Return (X, Y) of the center of cell containing provided text 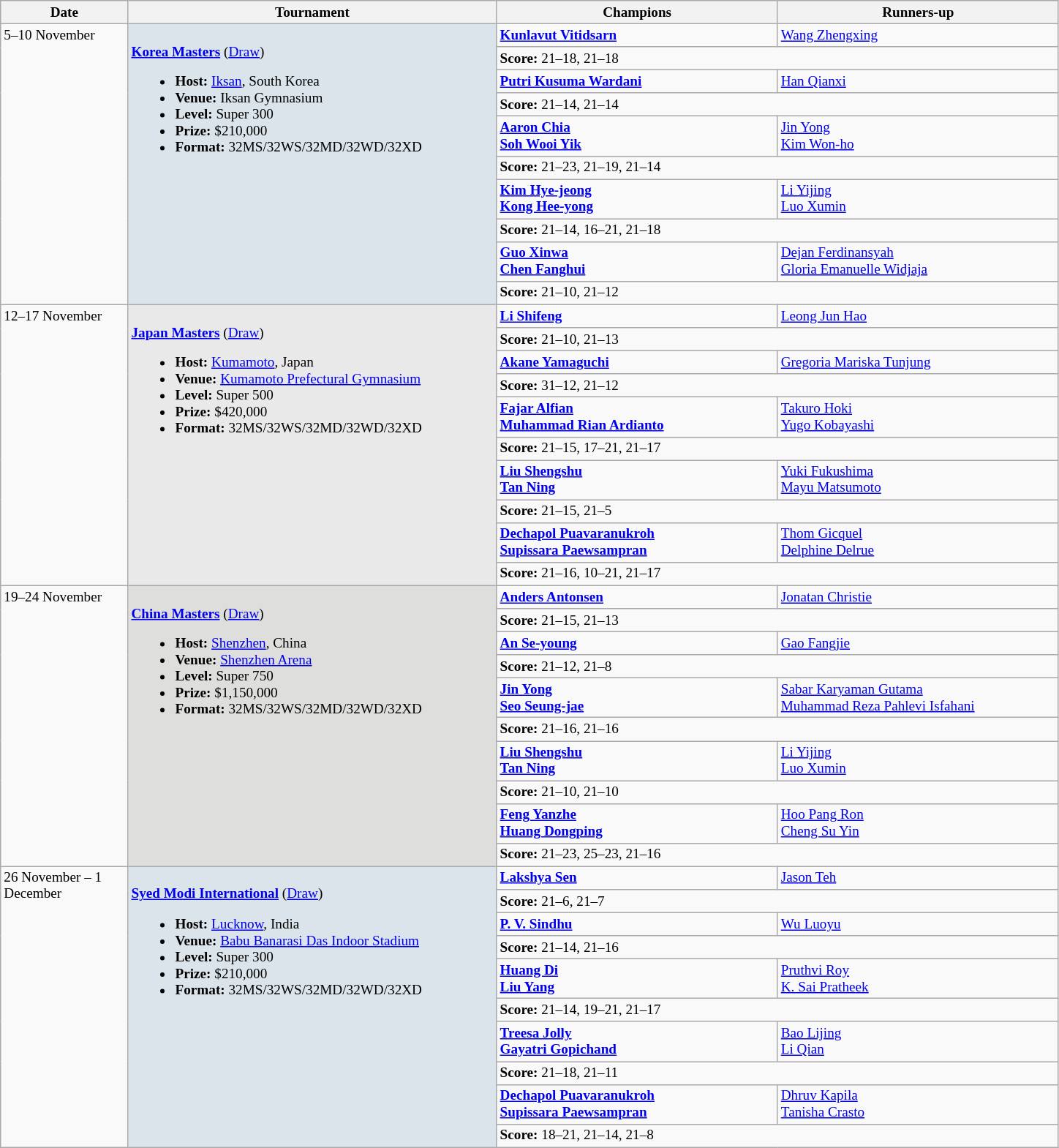
Score: 21–16, 10–21, 21–17 (777, 574)
12–17 November (64, 445)
Treesa Jolly Gayatri Gopichand (637, 1041)
Score: 21–16, 21–16 (777, 729)
P. V. Sindhu (637, 924)
Lakshya Sen (637, 878)
Wang Zhengxing (918, 35)
Guo Xinwa Chen Fanghui (637, 261)
5–10 November (64, 164)
Li Shifeng (637, 316)
Kunlavut Vitidsarn (637, 35)
Gao Fangjie (918, 643)
China Masters (Draw)Host: Shenzhen, ChinaVenue: Shenzhen ArenaLevel: Super 750Prize: $1,150,000Format: 32MS/32WS/32MD/32WD/32XD (312, 726)
Akane Yamaguchi (637, 362)
26 November – 1 December (64, 1007)
Wu Luoyu (918, 924)
Score: 21–10, 21–13 (777, 339)
Tournament (312, 12)
Putri Kusuma Wardani (637, 81)
Score: 21–14, 16–21, 21–18 (777, 230)
Anders Antonsen (637, 597)
Thom Gicquel Delphine Delrue (918, 542)
Aaron Chia Soh Wooi Yik (637, 136)
Score: 21–14, 21–14 (777, 105)
Score: 21–15, 21–5 (777, 511)
Japan Masters (Draw)Host: Kumamoto, JapanVenue: Kumamoto Prefectural GymnasiumLevel: Super 500Prize: $420,000Format: 32MS/32WS/32MD/32WD/32XD (312, 445)
Jin Yong Kim Won-ho (918, 136)
Score: 21–23, 21–19, 21–14 (777, 168)
Fajar Alfian Muhammad Rian Ardianto (637, 417)
Sabar Karyaman Gutama Muhammad Reza Pahlevi Isfahani (918, 698)
Dhruv Kapila Tanisha Crasto (918, 1104)
Feng Yanzhe Huang Dongping (637, 823)
Pruthvi Roy K. Sai Pratheek (918, 978)
Han Qianxi (918, 81)
Jason Teh (918, 878)
Jonatan Christie (918, 597)
Leong Jun Hao (918, 316)
Runners-up (918, 12)
Score: 21–23, 25–23, 21–16 (777, 855)
Score: 21–14, 21–16 (777, 948)
Score: 21–12, 21–8 (777, 667)
Yuki Fukushima Mayu Matsumoto (918, 479)
Dejan Ferdinansyah Gloria Emanuelle Widjaja (918, 261)
Score: 21–6, 21–7 (777, 901)
Score: 21–10, 21–12 (777, 293)
Score: 21–18, 21–11 (777, 1073)
Score: 21–10, 21–10 (777, 792)
Jin Yong Seo Seung-jae (637, 698)
Score: 18–21, 21–14, 21–8 (777, 1136)
Huang Di Liu Yang (637, 978)
Takuro Hoki Yugo Kobayashi (918, 417)
Score: 21–14, 19–21, 21–17 (777, 1010)
Champions (637, 12)
Hoo Pang Ron Cheng Su Yin (918, 823)
Kim Hye-jeong Kong Hee-yong (637, 199)
Score: 21–15, 17–21, 21–17 (777, 449)
Gregoria Mariska Tunjung (918, 362)
Score: 21–15, 21–13 (777, 620)
An Se-young (637, 643)
Date (64, 12)
Bao Lijing Li Qian (918, 1041)
19–24 November (64, 726)
Korea Masters (Draw)Host: Iksan, South KoreaVenue: Iksan GymnasiumLevel: Super 300Prize: $210,000Format: 32MS/32WS/32MD/32WD/32XD (312, 164)
Score: 31–12, 21–12 (777, 386)
Score: 21–18, 21–18 (777, 59)
